Return the [x, y] coordinate for the center point of the cell that contains the specified text.  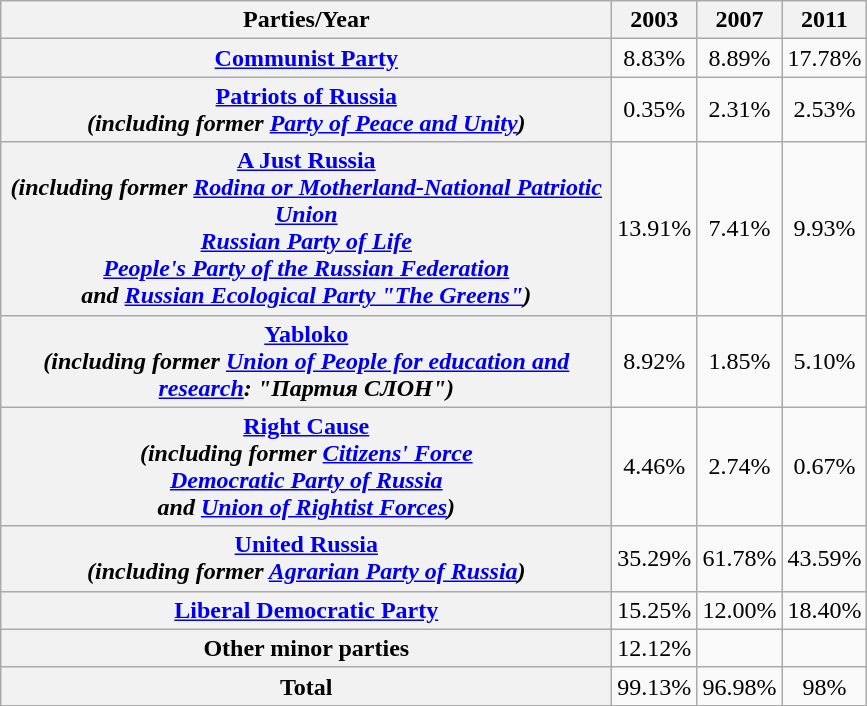
2.74% [740, 466]
8.89% [740, 58]
2.53% [824, 110]
0.67% [824, 466]
Patriots of Russia(including former Party of Peace and Unity) [306, 110]
8.83% [654, 58]
2007 [740, 20]
United Russia(including former Agrarian Party of Russia) [306, 558]
8.92% [654, 361]
12.00% [740, 610]
2011 [824, 20]
Parties/Year [306, 20]
96.98% [740, 686]
99.13% [654, 686]
7.41% [740, 228]
4.46% [654, 466]
Communist Party [306, 58]
12.12% [654, 648]
18.40% [824, 610]
15.25% [654, 610]
Other minor parties [306, 648]
43.59% [824, 558]
5.10% [824, 361]
1.85% [740, 361]
13.91% [654, 228]
2.31% [740, 110]
Yabloko(including former Union of People for education and research: "Партия СЛОН") [306, 361]
98% [824, 686]
Total [306, 686]
Liberal Democratic Party [306, 610]
2003 [654, 20]
9.93% [824, 228]
17.78% [824, 58]
0.35% [654, 110]
35.29% [654, 558]
Right Cause(including former Citizens' ForceDemocratic Party of Russiaand Union of Rightist Forces) [306, 466]
61.78% [740, 558]
